Return the [x, y] coordinate for the center point of the cell that contains the specified text.  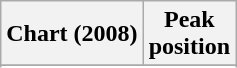
Peakposition [189, 34]
Chart (2008) [72, 34]
